For the text-containing cell, return its midpoint in [x, y] coordinate format. 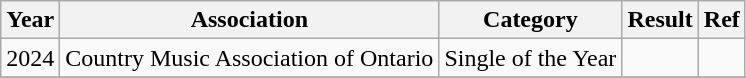
2024 [30, 58]
Single of the Year [530, 58]
Category [530, 20]
Association [250, 20]
Ref [722, 20]
Country Music Association of Ontario [250, 58]
Result [660, 20]
Year [30, 20]
